Determine the (x, y) coordinate at the center of the cell enclosing the given text.  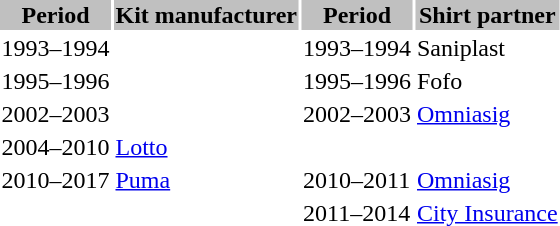
Fofo (488, 81)
2010–2017 (56, 180)
Puma (206, 180)
Shirt partner (488, 15)
Saniplast (488, 48)
Kit manufacturer (206, 15)
2004–2010 (56, 147)
2010–2011 (358, 180)
Lotto (206, 147)
